Return the [x, y] coordinate for the center point of the cell that contains the specified text.  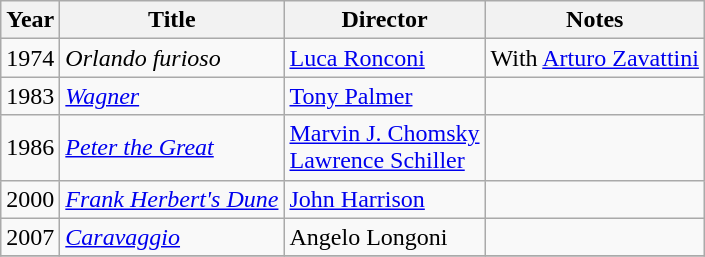
1983 [30, 96]
Frank Herbert's Dune [172, 199]
1986 [30, 148]
2000 [30, 199]
Marvin J. ChomskyLawrence Schiller [384, 148]
Orlando furioso [172, 58]
Caravaggio [172, 237]
Wagner [172, 96]
Peter the Great [172, 148]
Notes [594, 20]
2007 [30, 237]
Title [172, 20]
Luca Ronconi [384, 58]
Angelo Longoni [384, 237]
1974 [30, 58]
Director [384, 20]
John Harrison [384, 199]
Tony Palmer [384, 96]
With Arturo Zavattini [594, 58]
Year [30, 20]
